Detect which cell encompasses the target text, then output its (X, Y) center coordinate. 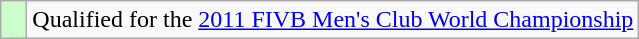
Qualified for the 2011 FIVB Men's Club World Championship (333, 20)
